Identify which cell holds the provided text, then report its (x, y) central coordinate. 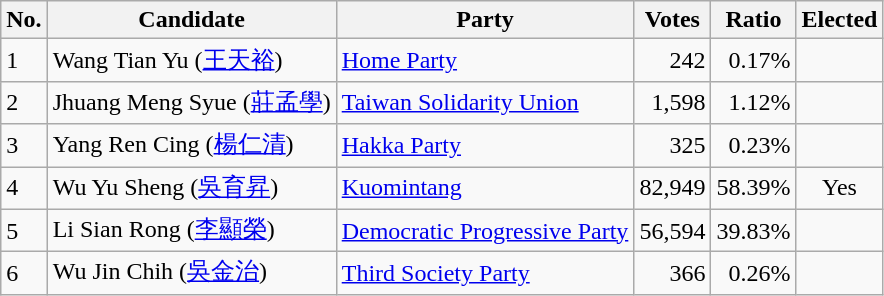
56,594 (672, 230)
0.23% (754, 146)
Third Society Party (485, 274)
Wu Jin Chih (吳金治) (192, 274)
Wu Yu Sheng (吳育昇) (192, 188)
1 (24, 60)
58.39% (754, 188)
39.83% (754, 230)
Taiwan Solidarity Union (485, 102)
Yang Ren Cing (楊仁清) (192, 146)
Jhuang Meng Syue (莊孟學) (192, 102)
No. (24, 20)
Li Sian Rong (李顯榮) (192, 230)
Democratic Progressive Party (485, 230)
Home Party (485, 60)
Candidate (192, 20)
Hakka Party (485, 146)
2 (24, 102)
Ratio (754, 20)
0.26% (754, 274)
3 (24, 146)
242 (672, 60)
325 (672, 146)
1.12% (754, 102)
Votes (672, 20)
Wang Tian Yu (王天裕) (192, 60)
5 (24, 230)
366 (672, 274)
82,949 (672, 188)
Kuomintang (485, 188)
0.17% (754, 60)
Elected (840, 20)
1,598 (672, 102)
Yes (840, 188)
Party (485, 20)
6 (24, 274)
4 (24, 188)
